Detect which cell encompasses the target text, then output its [x, y] center coordinate. 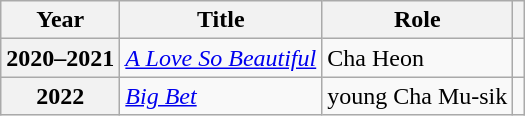
Year [60, 20]
Role [418, 20]
Cha Heon [418, 58]
Big Bet [221, 96]
Title [221, 20]
2022 [60, 96]
2020–2021 [60, 58]
young Cha Mu-sik [418, 96]
A Love So Beautiful [221, 58]
